Find where the given text appears and provide that cell's center as (x, y) coordinate. 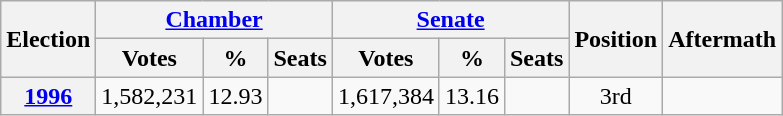
3rd (616, 96)
12.93 (236, 96)
1,582,231 (150, 96)
1996 (48, 96)
Senate (450, 20)
1,617,384 (386, 96)
13.16 (472, 96)
Chamber (214, 20)
Election (48, 39)
Aftermath (722, 39)
Position (616, 39)
